Detect which cell encompasses the target text, then output its (X, Y) center coordinate. 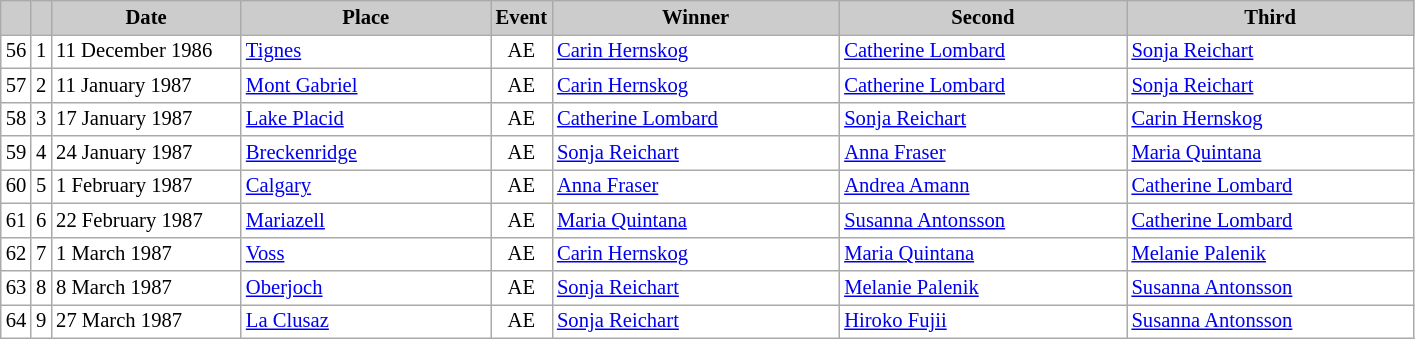
5 (41, 186)
Oberjoch (366, 287)
17 January 1987 (146, 119)
Lake Placid (366, 119)
Place (366, 17)
58 (16, 119)
1 March 1987 (146, 254)
27 March 1987 (146, 321)
3 (41, 119)
24 January 1987 (146, 153)
62 (16, 254)
63 (16, 287)
Calgary (366, 186)
1 February 1987 (146, 186)
Mariazell (366, 220)
Second (982, 17)
61 (16, 220)
22 February 1987 (146, 220)
Winner (696, 17)
7 (41, 254)
56 (16, 51)
Date (146, 17)
Third (1270, 17)
Voss (366, 254)
8 (41, 287)
2 (41, 85)
59 (16, 153)
Mont Gabriel (366, 85)
1 (41, 51)
4 (41, 153)
Tignes (366, 51)
Breckenridge (366, 153)
8 March 1987 (146, 287)
60 (16, 186)
11 December 1986 (146, 51)
Hiroko Fujii (982, 321)
57 (16, 85)
Andrea Amann (982, 186)
6 (41, 220)
La Clusaz (366, 321)
11 January 1987 (146, 85)
64 (16, 321)
Event (522, 17)
9 (41, 321)
